Capture the cell that displays the provided text and extract its (X, Y) central coordinate. 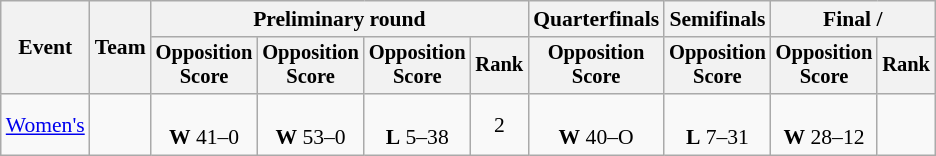
Semifinals (718, 19)
W 28–12 (824, 124)
W 53–0 (310, 124)
W 40–O (596, 124)
Final / (853, 19)
W 41–0 (204, 124)
Team (120, 48)
2 (499, 124)
Quarterfinals (596, 19)
L 5–38 (418, 124)
Event (46, 48)
L 7–31 (718, 124)
Women's (46, 124)
Preliminary round (340, 19)
